Detect which cell encompasses the target text, then output its (x, y) center coordinate. 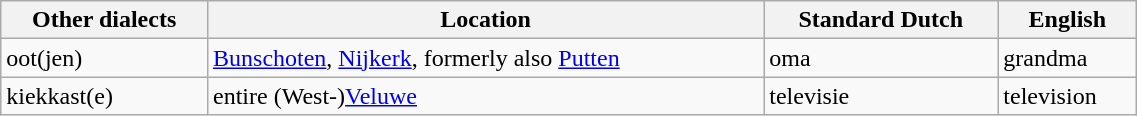
Location (486, 20)
oma (881, 58)
television (1068, 96)
Bunschoten, Nijkerk, formerly also Putten (486, 58)
entire (West-)Veluwe (486, 96)
Standard Dutch (881, 20)
televisie (881, 96)
kiekkast(e) (104, 96)
English (1068, 20)
Other dialects (104, 20)
oot(jen) (104, 58)
grandma (1068, 58)
